Return (X, Y) of the center of cell containing provided text 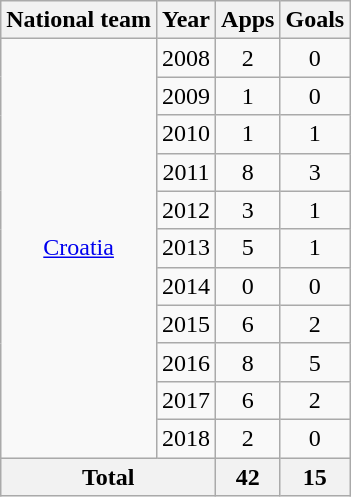
2011 (186, 172)
2017 (186, 400)
2014 (186, 286)
Goals (315, 20)
National team (79, 20)
2010 (186, 134)
15 (315, 477)
2012 (186, 210)
2008 (186, 58)
42 (248, 477)
Year (186, 20)
2009 (186, 96)
2018 (186, 438)
Croatia (79, 248)
Total (108, 477)
Apps (248, 20)
2013 (186, 248)
2016 (186, 362)
2015 (186, 324)
